Extract the (X, Y) coordinate from the center of the cell holding the provided text.  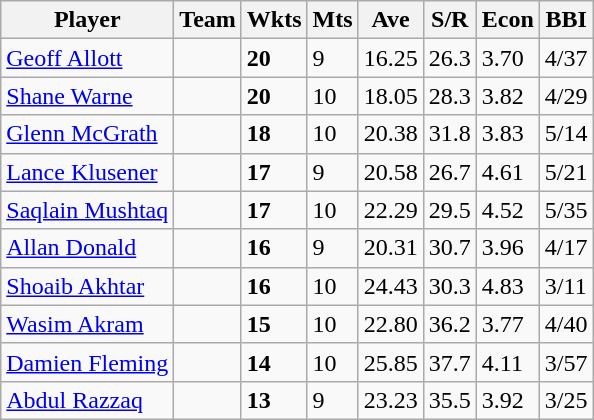
20.31 (390, 248)
15 (274, 324)
31.8 (450, 134)
Econ (508, 20)
4/29 (566, 96)
4/40 (566, 324)
26.7 (450, 172)
36.2 (450, 324)
3.82 (508, 96)
35.5 (450, 400)
30.7 (450, 248)
4.52 (508, 210)
13 (274, 400)
Shoaib Akhtar (88, 286)
3/57 (566, 362)
18.05 (390, 96)
18 (274, 134)
23.23 (390, 400)
3/25 (566, 400)
Mts (332, 20)
4.61 (508, 172)
3.77 (508, 324)
Geoff Allott (88, 58)
3.96 (508, 248)
Shane Warne (88, 96)
Lance Klusener (88, 172)
Allan Donald (88, 248)
29.5 (450, 210)
Abdul Razzaq (88, 400)
24.43 (390, 286)
Ave (390, 20)
Team (208, 20)
14 (274, 362)
37.7 (450, 362)
22.80 (390, 324)
Glenn McGrath (88, 134)
26.3 (450, 58)
5/21 (566, 172)
Player (88, 20)
Wasim Akram (88, 324)
20.58 (390, 172)
22.29 (390, 210)
5/14 (566, 134)
Saqlain Mushtaq (88, 210)
28.3 (450, 96)
3.83 (508, 134)
4/17 (566, 248)
S/R (450, 20)
25.85 (390, 362)
4.83 (508, 286)
5/35 (566, 210)
3.70 (508, 58)
Wkts (274, 20)
3/11 (566, 286)
30.3 (450, 286)
4/37 (566, 58)
BBI (566, 20)
3.92 (508, 400)
4.11 (508, 362)
Damien Fleming (88, 362)
16.25 (390, 58)
20.38 (390, 134)
